Scan for the cell matching the given text and deliver its (X, Y) coordinate at center. 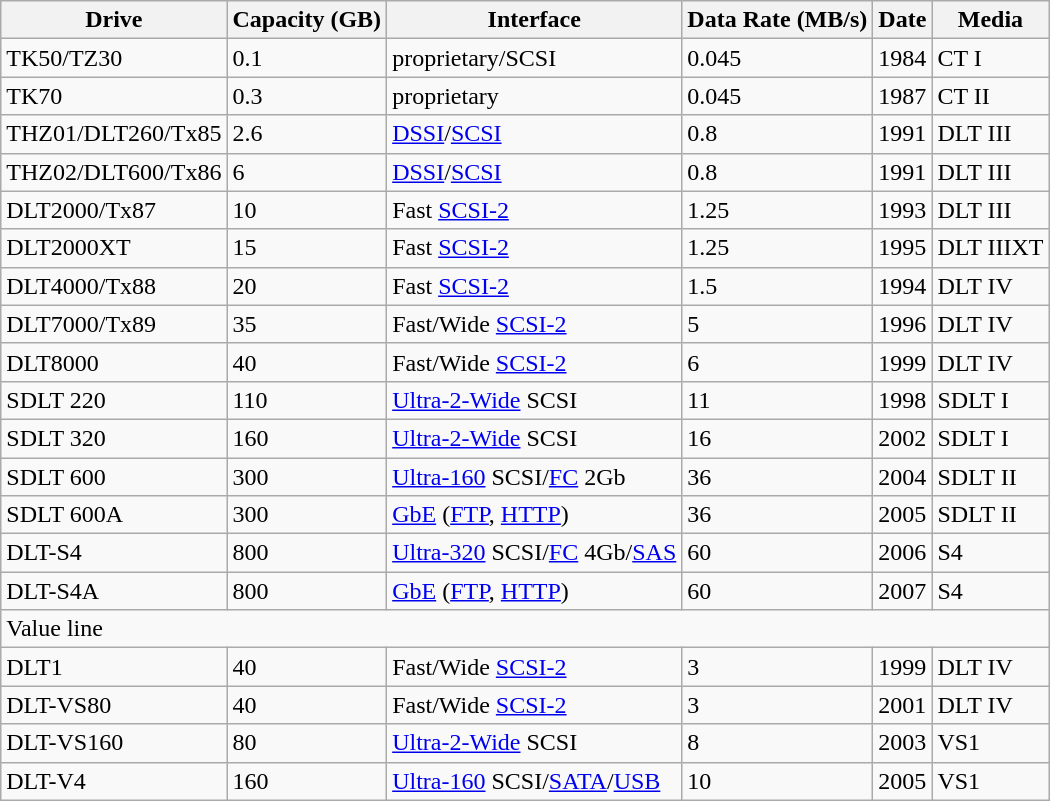
2003 (902, 743)
DLT2000/Tx87 (114, 210)
proprietary/SCSI (534, 58)
1998 (902, 400)
DLT-V4 (114, 781)
TK70 (114, 96)
1.5 (778, 286)
SDLT 600A (114, 515)
2006 (902, 553)
THZ01/DLT260/Tx85 (114, 134)
Value line (525, 629)
DLT7000/Tx89 (114, 324)
Ultra-320 SCSI/FC 4Gb/SAS (534, 553)
DLT-VS80 (114, 705)
DLT1 (114, 667)
2007 (902, 591)
8 (778, 743)
DLT2000XT (114, 248)
80 (307, 743)
1984 (902, 58)
DLT-S4 (114, 553)
Interface (534, 20)
SDLT 220 (114, 400)
CT I (990, 58)
1993 (902, 210)
1994 (902, 286)
1995 (902, 248)
proprietary (534, 96)
THZ02/DLT600/Tx86 (114, 172)
CT II (990, 96)
Ultra-160 SCSI/SATA/USB (534, 781)
DLT IIIXT (990, 248)
DLT-VS160 (114, 743)
1987 (902, 96)
Date (902, 20)
DLT4000/Tx88 (114, 286)
5 (778, 324)
0.3 (307, 96)
16 (778, 438)
Ultra-160 SCSI/FC 2Gb (534, 477)
1996 (902, 324)
11 (778, 400)
20 (307, 286)
15 (307, 248)
2002 (902, 438)
Capacity (GB) (307, 20)
2.6 (307, 134)
Media (990, 20)
35 (307, 324)
Data Rate (MB/s) (778, 20)
Drive (114, 20)
2004 (902, 477)
0.1 (307, 58)
DLT-S4A (114, 591)
DLT8000 (114, 362)
SDLT 600 (114, 477)
2001 (902, 705)
TK50/TZ30 (114, 58)
110 (307, 400)
SDLT 320 (114, 438)
